Capture the cell that displays the provided text and extract its [x, y] central coordinate. 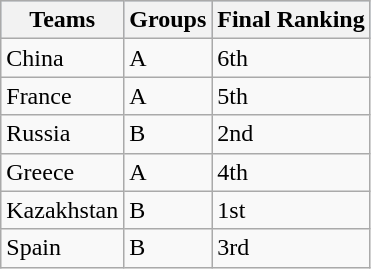
Greece [62, 172]
Final Ranking [291, 20]
China [62, 58]
2nd [291, 134]
4th [291, 172]
3rd [291, 248]
Russia [62, 134]
France [62, 96]
Spain [62, 248]
Kazakhstan [62, 210]
1st [291, 210]
5th [291, 96]
Teams [62, 20]
6th [291, 58]
Groups [168, 20]
